Provide the (x, y) coordinate of the cell's center where the given text is located.  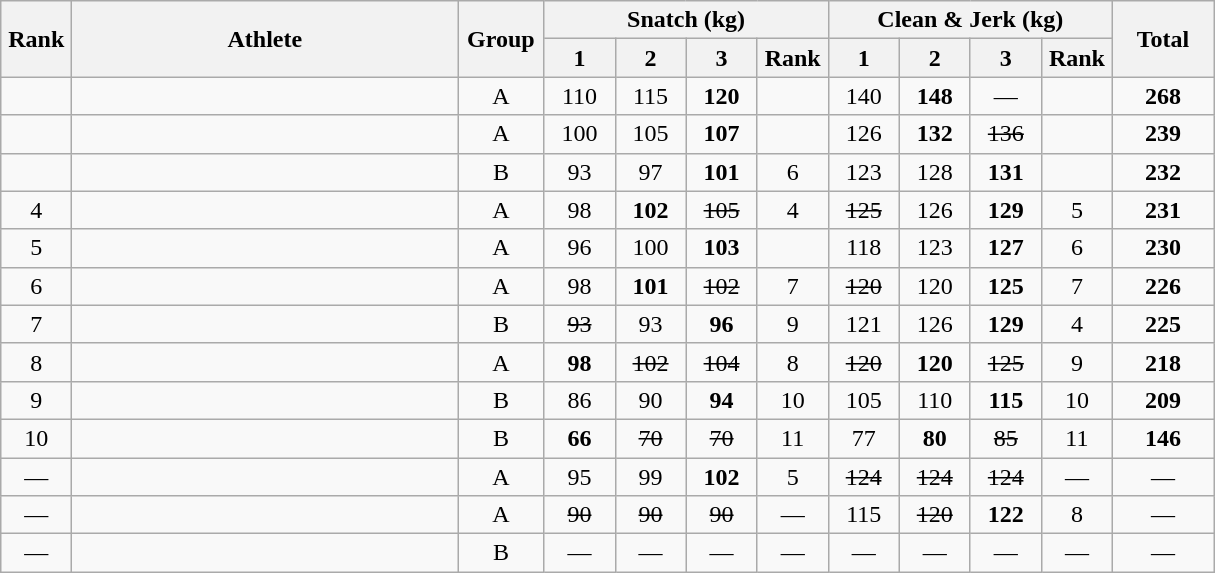
225 (1162, 324)
77 (864, 438)
Snatch (kg) (686, 20)
140 (864, 96)
Group (501, 39)
226 (1162, 286)
86 (580, 400)
239 (1162, 134)
218 (1162, 362)
232 (1162, 172)
268 (1162, 96)
146 (1162, 438)
99 (650, 477)
118 (864, 248)
103 (722, 248)
148 (934, 96)
122 (1006, 515)
127 (1006, 248)
107 (722, 134)
97 (650, 172)
Clean & Jerk (kg) (970, 20)
209 (1162, 400)
Total (1162, 39)
95 (580, 477)
136 (1006, 134)
128 (934, 172)
132 (934, 134)
85 (1006, 438)
94 (722, 400)
80 (934, 438)
104 (722, 362)
131 (1006, 172)
Athlete (265, 39)
66 (580, 438)
121 (864, 324)
231 (1162, 210)
230 (1162, 248)
